Capture the cell that displays the provided text and extract its (x, y) central coordinate. 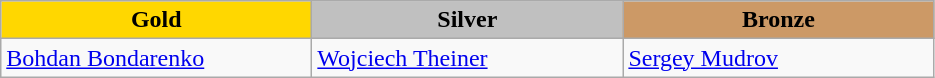
Sergey Mudrov (778, 58)
Bohdan Bondarenko (156, 58)
Silver (468, 20)
Bronze (778, 20)
Gold (156, 20)
Wojciech Theiner (468, 58)
